Determine the (x, y) coordinate at the center of the cell enclosing the given text.  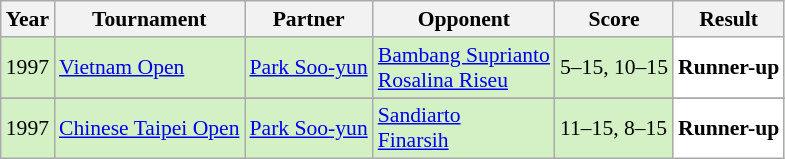
Tournament (149, 19)
Year (28, 19)
Sandiarto Finarsih (464, 128)
Partner (308, 19)
11–15, 8–15 (614, 128)
Score (614, 19)
Result (728, 19)
Opponent (464, 19)
Bambang Suprianto Rosalina Riseu (464, 68)
Vietnam Open (149, 68)
5–15, 10–15 (614, 68)
Chinese Taipei Open (149, 128)
